Pinpoint the cell where the given text exists, returning its (x, y) midpoint coordinate. 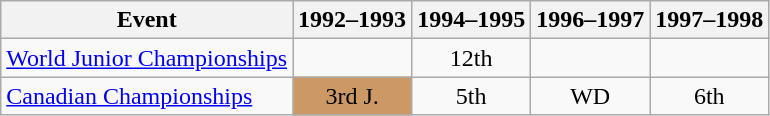
Canadian Championships (147, 96)
12th (472, 58)
World Junior Championships (147, 58)
1996–1997 (590, 20)
1992–1993 (352, 20)
1994–1995 (472, 20)
WD (590, 96)
Event (147, 20)
5th (472, 96)
6th (710, 96)
3rd J. (352, 96)
1997–1998 (710, 20)
